Output the (X, Y) coordinate of the center of the cell containing the given text.  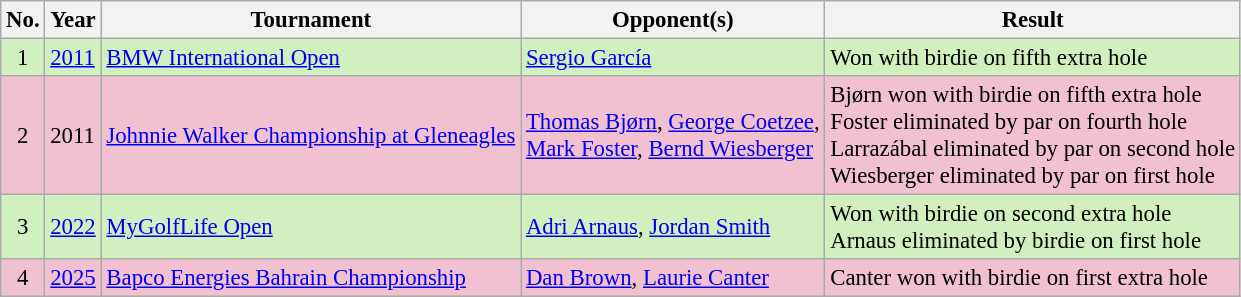
Canter won with birdie on first extra hole (1032, 278)
2 (23, 136)
Adri Arnaus, Jordan Smith (673, 228)
3 (23, 228)
Won with birdie on second extra holeArnaus eliminated by birdie on first hole (1032, 228)
BMW International Open (311, 58)
MyGolfLife Open (311, 228)
Johnnie Walker Championship at Gleneagles (311, 136)
Year (73, 20)
1 (23, 58)
Opponent(s) (673, 20)
No. (23, 20)
Bapco Energies Bahrain Championship (311, 278)
Dan Brown, Laurie Canter (673, 278)
Tournament (311, 20)
2025 (73, 278)
Sergio García (673, 58)
Won with birdie on fifth extra hole (1032, 58)
Thomas Bjørn, George Coetzee, Mark Foster, Bernd Wiesberger (673, 136)
Result (1032, 20)
4 (23, 278)
2022 (73, 228)
